Identify which cell holds the provided text, then report its (x, y) central coordinate. 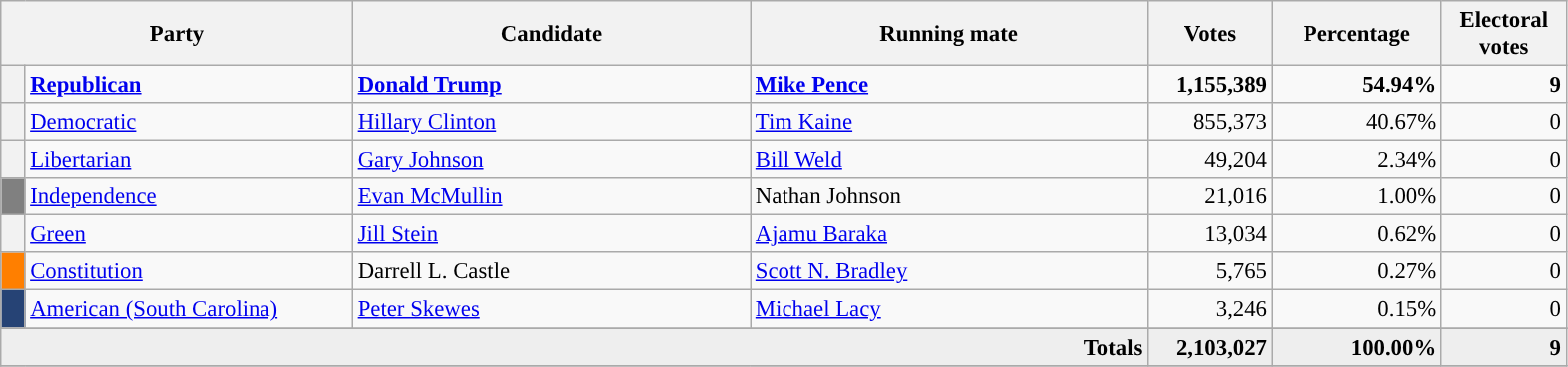
2.34% (1356, 160)
Ajamu Baraka (949, 234)
Running mate (949, 34)
Peter Skewes (551, 309)
Darrell L. Castle (551, 272)
Michael Lacy (949, 309)
2,103,027 (1210, 347)
3,246 (1210, 309)
13,034 (1210, 234)
Independence (189, 196)
Tim Kaine (949, 122)
Totals (575, 347)
Nathan Johnson (949, 196)
100.00% (1356, 347)
5,765 (1210, 272)
Evan McMullin (551, 196)
0.15% (1356, 309)
American (South Carolina) (189, 309)
0.27% (1356, 272)
0.62% (1356, 234)
Hillary Clinton (551, 122)
Constitution (189, 272)
21,016 (1210, 196)
855,373 (1210, 122)
Gary Johnson (551, 160)
Bill Weld (949, 160)
Donald Trump (551, 85)
Libertarian (189, 160)
Jill Stein (551, 234)
40.67% (1356, 122)
54.94% (1356, 85)
Percentage (1356, 34)
Party (178, 34)
Mike Pence (949, 85)
Scott N. Bradley (949, 272)
Democratic (189, 122)
Votes (1210, 34)
Candidate (551, 34)
Electoral votes (1503, 34)
Green (189, 234)
49,204 (1210, 160)
1,155,389 (1210, 85)
Republican (189, 85)
1.00% (1356, 196)
